Output the (x, y) coordinate of the center of the cell containing the given text.  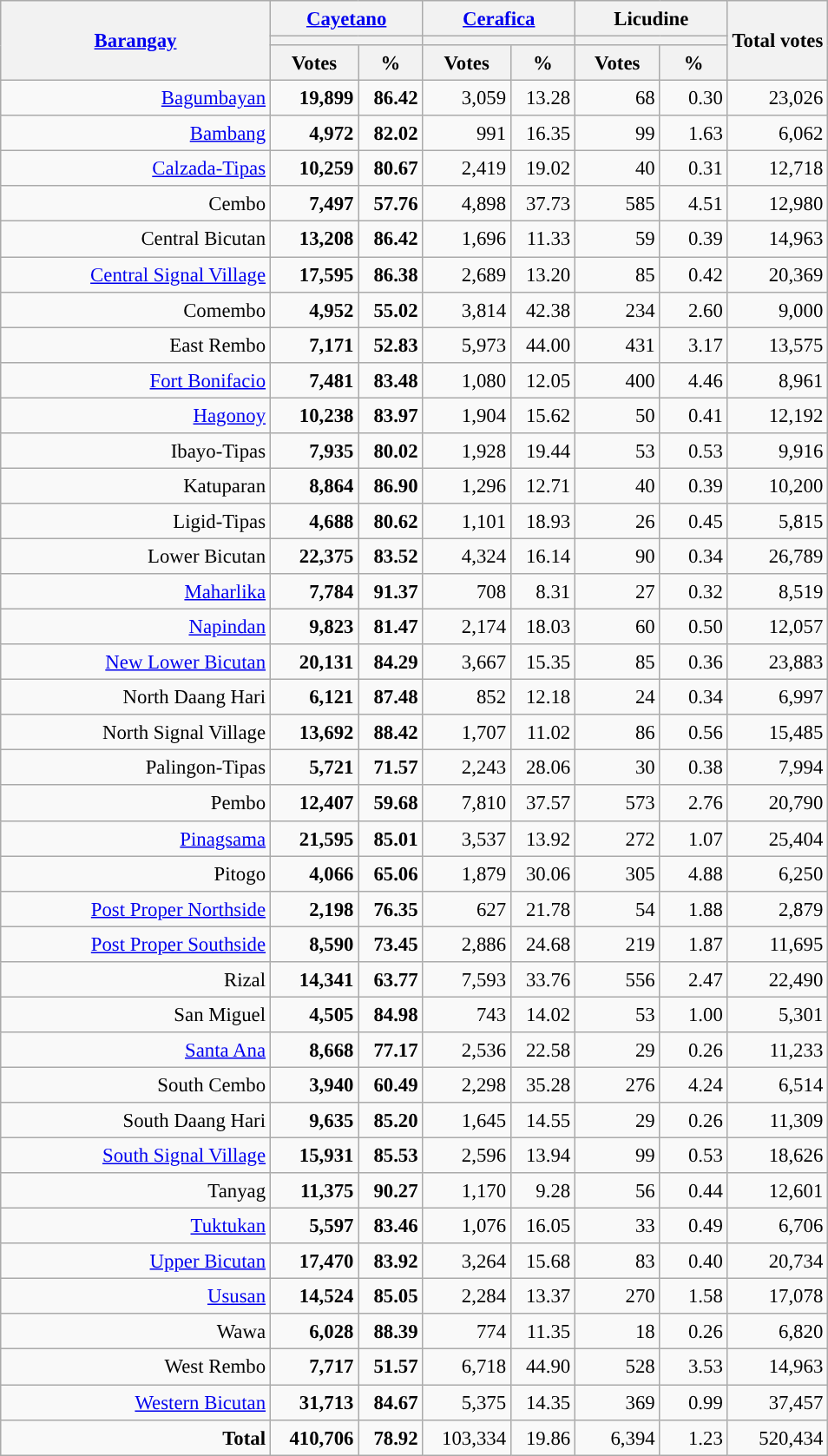
Cayetano (346, 19)
San Miguel (135, 1014)
13.94 (542, 1156)
Total (135, 1438)
2.47 (693, 979)
14.02 (542, 1014)
20,369 (778, 274)
26 (618, 521)
16.14 (542, 556)
20,131 (314, 662)
West Rembo (135, 1367)
12.71 (542, 486)
7,593 (467, 979)
400 (618, 380)
Tanyag (135, 1191)
2,536 (467, 1051)
0.36 (693, 662)
2,886 (467, 945)
369 (618, 1403)
1,707 (467, 733)
17,470 (314, 1261)
Barangay (135, 41)
270 (618, 1297)
30.06 (542, 873)
Lower Bicutan (135, 556)
9.28 (542, 1191)
Hagonoy (135, 415)
3,667 (467, 662)
852 (467, 698)
5,375 (467, 1403)
9,823 (314, 627)
33 (618, 1226)
28.06 (542, 768)
33.76 (542, 979)
6,514 (778, 1085)
1,296 (467, 486)
4,066 (314, 873)
6,706 (778, 1226)
81.47 (391, 627)
North Signal Village (135, 733)
Western Bicutan (135, 1403)
6,718 (467, 1367)
11,309 (778, 1120)
18 (618, 1332)
5,721 (314, 768)
52.83 (391, 346)
4,952 (314, 309)
2,198 (314, 908)
2,298 (467, 1085)
7,994 (778, 768)
South Signal Village (135, 1156)
83.92 (391, 1261)
Napindan (135, 627)
0.99 (693, 1403)
Pinagsama (135, 839)
11.33 (542, 240)
2,419 (467, 168)
16.05 (542, 1226)
14.55 (542, 1120)
Bambang (135, 134)
35.28 (542, 1085)
5,301 (778, 1014)
24.68 (542, 945)
6,121 (314, 698)
234 (618, 309)
1,076 (467, 1226)
11.35 (542, 1332)
87.48 (391, 698)
520,434 (778, 1438)
991 (467, 134)
59.68 (391, 804)
15.35 (542, 662)
3,264 (467, 1261)
North Daang Hari (135, 698)
0.38 (693, 768)
Ususan (135, 1297)
54 (618, 908)
6,997 (778, 698)
88.39 (391, 1332)
Katuparan (135, 486)
Cembo (135, 203)
Post Proper Northside (135, 908)
7,810 (467, 804)
4.46 (693, 380)
85.53 (391, 1156)
83.48 (391, 380)
Palingon-Tipas (135, 768)
11,695 (778, 945)
2,284 (467, 1297)
2.76 (693, 804)
0.45 (693, 521)
84.98 (391, 1014)
1,904 (467, 415)
13.20 (542, 274)
42.38 (542, 309)
6,028 (314, 1332)
17,595 (314, 274)
85.01 (391, 839)
Rizal (135, 979)
103,334 (467, 1438)
1.23 (693, 1438)
1,696 (467, 240)
22.58 (542, 1051)
0.44 (693, 1191)
585 (618, 203)
56 (618, 1191)
15.68 (542, 1261)
78.92 (391, 1438)
1.87 (693, 945)
0.49 (693, 1226)
11,375 (314, 1191)
4,324 (467, 556)
90 (618, 556)
13,575 (778, 346)
84.29 (391, 662)
1.07 (693, 839)
3,940 (314, 1085)
8,590 (314, 945)
83.97 (391, 415)
77.17 (391, 1051)
9,635 (314, 1120)
44.00 (542, 346)
51.57 (391, 1367)
37,457 (778, 1403)
7,171 (314, 346)
4,688 (314, 521)
18.03 (542, 627)
12,601 (778, 1191)
60.49 (391, 1085)
73.45 (391, 945)
4.24 (693, 1085)
59 (618, 240)
19,899 (314, 99)
2.60 (693, 309)
0.32 (693, 592)
Pembo (135, 804)
50 (618, 415)
80.67 (391, 168)
0.42 (693, 274)
24 (618, 698)
5,597 (314, 1226)
0.50 (693, 627)
8,864 (314, 486)
1,645 (467, 1120)
86 (618, 733)
272 (618, 839)
31,713 (314, 1403)
15,931 (314, 1156)
18,626 (778, 1156)
14.35 (542, 1403)
90.27 (391, 1191)
22,490 (778, 979)
743 (467, 1014)
3,814 (467, 309)
Total votes (778, 41)
86.90 (391, 486)
774 (467, 1332)
18.93 (542, 521)
23,883 (778, 662)
15.62 (542, 415)
3,059 (467, 99)
Central Signal Village (135, 274)
63.77 (391, 979)
1,928 (467, 451)
276 (618, 1085)
13,692 (314, 733)
65.06 (391, 873)
12.05 (542, 380)
4,972 (314, 134)
76.35 (391, 908)
Central Bicutan (135, 240)
13.37 (542, 1297)
88.42 (391, 733)
Calzada-Tipas (135, 168)
Wawa (135, 1332)
13.28 (542, 99)
7,717 (314, 1367)
13.92 (542, 839)
91.37 (391, 592)
New Lower Bicutan (135, 662)
4.88 (693, 873)
13,208 (314, 240)
22,375 (314, 556)
708 (467, 592)
1.58 (693, 1297)
Santa Ana (135, 1051)
21,595 (314, 839)
1,170 (467, 1191)
12,057 (778, 627)
12.18 (542, 698)
21.78 (542, 908)
573 (618, 804)
South Cembo (135, 1085)
556 (618, 979)
57.76 (391, 203)
4,505 (314, 1014)
71.57 (391, 768)
86.38 (391, 274)
12,407 (314, 804)
Bagumbayan (135, 99)
Comembo (135, 309)
6,250 (778, 873)
6,394 (618, 1438)
44.90 (542, 1367)
16.35 (542, 134)
5,815 (778, 521)
83.46 (391, 1226)
8,668 (314, 1051)
17,078 (778, 1297)
2,174 (467, 627)
20,734 (778, 1261)
3,537 (467, 839)
12,718 (778, 168)
Post Proper Southside (135, 945)
0.40 (693, 1261)
82.02 (391, 134)
26,789 (778, 556)
2,596 (467, 1156)
60 (618, 627)
83.52 (391, 556)
7,497 (314, 203)
1,101 (467, 521)
8,519 (778, 592)
Ligid-Tipas (135, 521)
0.30 (693, 99)
80.62 (391, 521)
219 (618, 945)
1.88 (693, 908)
8,961 (778, 380)
8.31 (542, 592)
3.53 (693, 1367)
23,026 (778, 99)
10,200 (778, 486)
Tuktukan (135, 1226)
9,916 (778, 451)
7,481 (314, 380)
2,879 (778, 908)
Cerafica (499, 19)
1.63 (693, 134)
0.41 (693, 415)
55.02 (391, 309)
Maharlika (135, 592)
3.17 (693, 346)
7,784 (314, 592)
Ibayo-Tipas (135, 451)
4.51 (693, 203)
1.00 (693, 1014)
431 (618, 346)
19.44 (542, 451)
11,233 (778, 1051)
0.56 (693, 733)
Upper Bicutan (135, 1261)
14,341 (314, 979)
7,935 (314, 451)
Pitogo (135, 873)
85.05 (391, 1297)
6,062 (778, 134)
37.73 (542, 203)
Licudine (652, 19)
25,404 (778, 839)
627 (467, 908)
1,879 (467, 873)
14,524 (314, 1297)
5,973 (467, 346)
30 (618, 768)
12,192 (778, 415)
2,689 (467, 274)
6,820 (778, 1332)
27 (618, 592)
19.02 (542, 168)
2,243 (467, 768)
10,259 (314, 168)
0.31 (693, 168)
15,485 (778, 733)
19.86 (542, 1438)
410,706 (314, 1438)
9,000 (778, 309)
1,080 (467, 380)
20,790 (778, 804)
12,980 (778, 203)
South Daang Hari (135, 1120)
528 (618, 1367)
84.67 (391, 1403)
68 (618, 99)
83 (618, 1261)
11.02 (542, 733)
80.02 (391, 451)
10,238 (314, 415)
East Rembo (135, 346)
305 (618, 873)
37.57 (542, 804)
4,898 (467, 203)
Fort Bonifacio (135, 380)
85.20 (391, 1120)
